Capture the cell that displays the provided text and extract its [x, y] central coordinate. 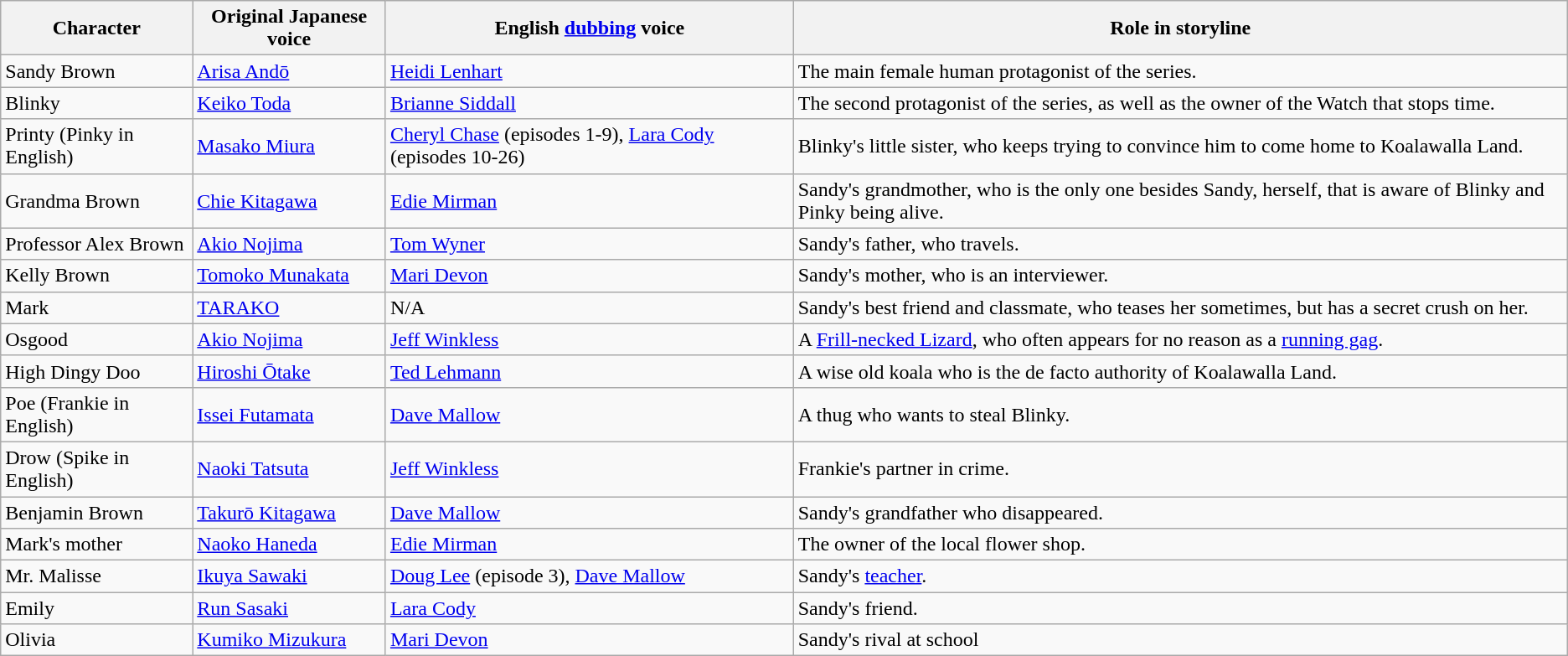
The second protagonist of the series, as well as the owner of the Watch that stops time. [1180, 103]
A Frill-necked Lizard, who often appears for no reason as a running gag. [1180, 339]
Run Sasaki [290, 608]
Sandy's mother, who is an interviewer. [1180, 276]
Sandy's grandmother, who is the only one besides Sandy, herself, that is aware of Blinky and Pinky being alive. [1180, 201]
Tom Wyner [590, 244]
N/A [590, 307]
Doug Lee (episode 3), Dave Mallow [590, 576]
Issei Futamata [290, 414]
Chie Kitagawa [290, 201]
Tomoko Munakata [290, 276]
Masako Miura [290, 146]
Mark [97, 307]
English dubbing voice [590, 28]
The owner of the local flower shop. [1180, 545]
Olivia [97, 640]
Mark's mother [97, 545]
Sandy's teacher. [1180, 576]
Keiko Toda [290, 103]
Naoki Tatsuta [290, 469]
Professor Alex Brown [97, 244]
Original Japanese voice [290, 28]
TARAKO [290, 307]
The main female human protagonist of the series. [1180, 71]
Emily [97, 608]
Lara Cody [590, 608]
Role in storyline [1180, 28]
Sandy's friend. [1180, 608]
A wise old koala who is the de facto authority of Koalawalla Land. [1180, 371]
Sandy Brown [97, 71]
Sandy's father, who travels. [1180, 244]
Poe (Frankie in English) [97, 414]
Benjamin Brown [97, 512]
Drow (Spike in English) [97, 469]
Naoko Haneda [290, 545]
Ikuya Sawaki [290, 576]
Blinky [97, 103]
Printy (Pinky in English) [97, 146]
High Dingy Doo [97, 371]
Grandma Brown [97, 201]
Blinky's little sister, who keeps trying to convince him to come home to Koalawalla Land. [1180, 146]
Osgood [97, 339]
Character [97, 28]
Brianne Siddall [590, 103]
Sandy's best friend and classmate, who teases her sometimes, but has a secret crush on her. [1180, 307]
Arisa Andō [290, 71]
Takurō Kitagawa [290, 512]
Kelly Brown [97, 276]
Ted Lehmann [590, 371]
Sandy's rival at school [1180, 640]
Sandy's grandfather who disappeared. [1180, 512]
Hiroshi Ōtake [290, 371]
Kumiko Mizukura [290, 640]
Frankie's partner in crime. [1180, 469]
Cheryl Chase (episodes 1-9), Lara Cody (episodes 10-26) [590, 146]
Mr. Malisse [97, 576]
Heidi Lenhart [590, 71]
A thug who wants to steal Blinky. [1180, 414]
